Capture the cell that displays the provided text and extract its (X, Y) central coordinate. 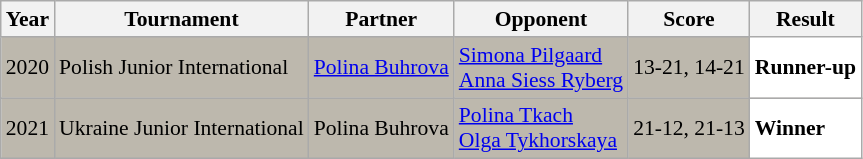
Result (806, 19)
Winner (806, 128)
Polina Tkach Olga Tykhorskaya (541, 128)
2021 (28, 128)
Ukraine Junior International (182, 128)
13-21, 14-21 (689, 68)
21-12, 21-13 (689, 128)
Runner-up (806, 68)
2020 (28, 68)
Tournament (182, 19)
Partner (382, 19)
Year (28, 19)
Polish Junior International (182, 68)
Opponent (541, 19)
Score (689, 19)
Simona Pilgaard Anna Siess Ryberg (541, 68)
